Pinpoint the cell where the given text exists, returning its (X, Y) midpoint coordinate. 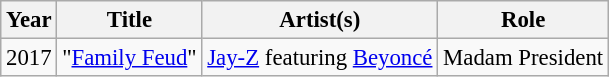
2017 (29, 58)
Role (524, 20)
Year (29, 20)
Title (130, 20)
Artist(s) (320, 20)
Madam President (524, 58)
Jay-Z featuring Beyoncé (320, 58)
"Family Feud" (130, 58)
